From the cell containing the given text, extract its center point as [x, y] coordinate. 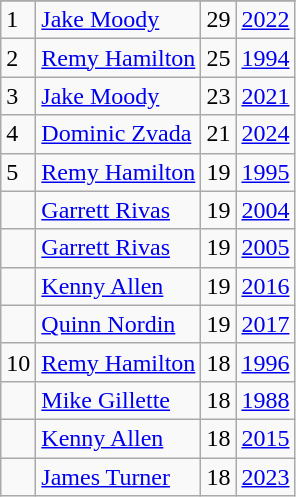
1995 [266, 172]
23 [218, 96]
1996 [266, 362]
2005 [266, 248]
1994 [266, 58]
3 [18, 96]
5 [18, 172]
2016 [266, 286]
2024 [266, 134]
1 [18, 20]
Mike Gillette [118, 400]
2021 [266, 96]
Quinn Nordin [118, 324]
2004 [266, 210]
2 [18, 58]
2015 [266, 438]
Dominic Zvada [118, 134]
2022 [266, 20]
21 [218, 134]
10 [18, 362]
2017 [266, 324]
29 [218, 20]
4 [18, 134]
James Turner [118, 477]
1988 [266, 400]
25 [218, 58]
2023 [266, 477]
